Output the [X, Y] coordinate of the center of the cell containing the given text.  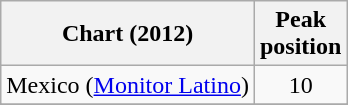
10 [300, 85]
Mexico (Monitor Latino) [128, 85]
Peakposition [300, 34]
Chart (2012) [128, 34]
